Scan for the cell matching the given text and deliver its (X, Y) coordinate at center. 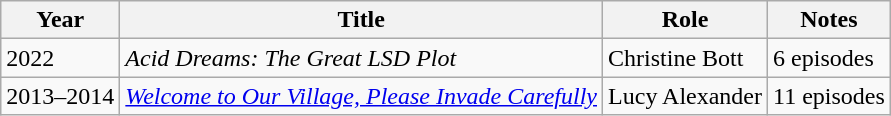
11 episodes (830, 96)
Notes (830, 20)
2013–2014 (60, 96)
Welcome to Our Village, Please Invade Carefully (362, 96)
Year (60, 20)
Lucy Alexander (686, 96)
Christine Bott (686, 58)
Role (686, 20)
Title (362, 20)
Acid Dreams: The Great LSD Plot (362, 58)
6 episodes (830, 58)
2022 (60, 58)
